Detect which cell encompasses the target text, then output its (X, Y) center coordinate. 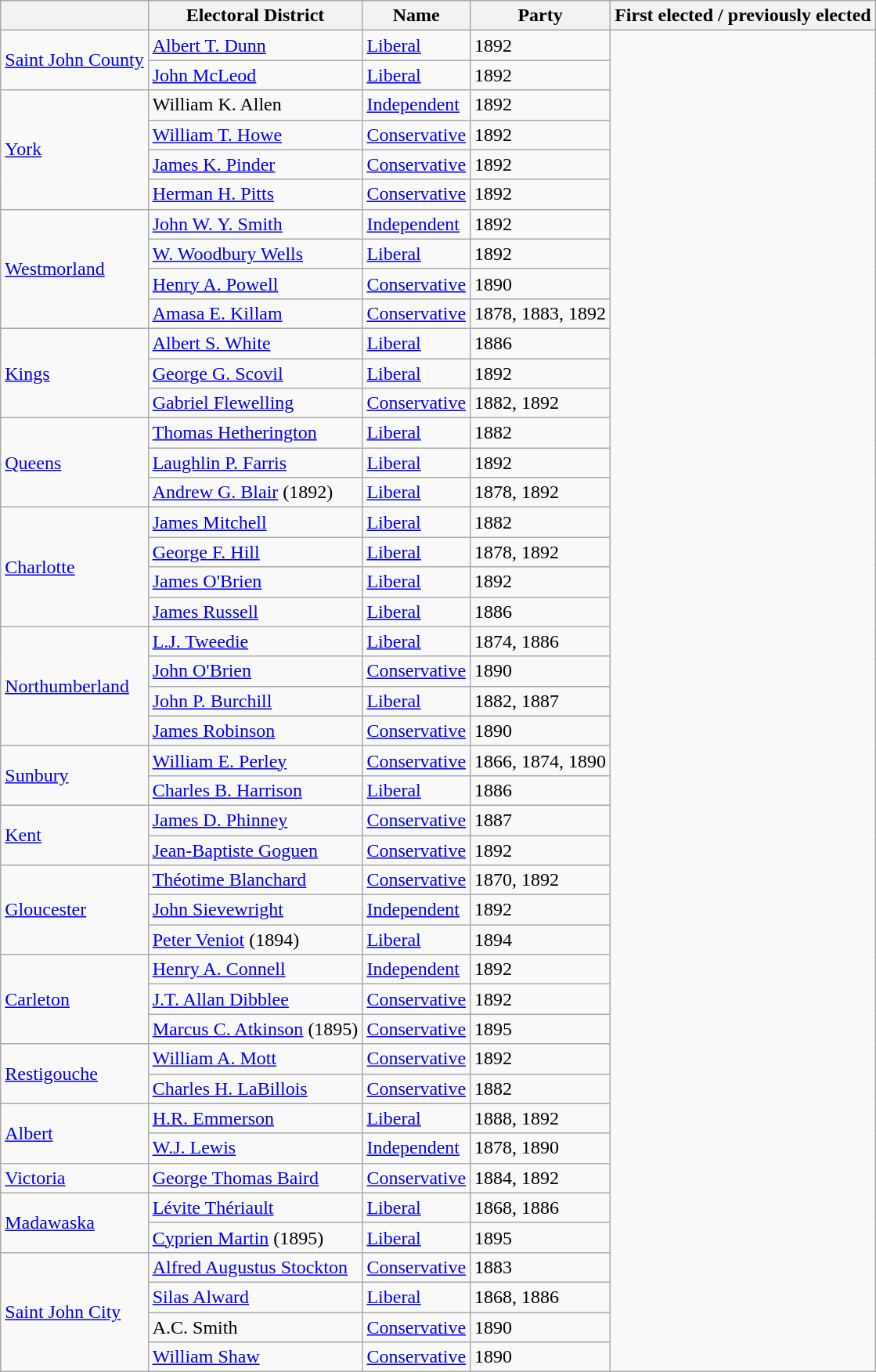
Peter Veniot (1894) (255, 940)
Westmorland (74, 269)
John Sievewright (255, 910)
1878, 1890 (540, 1148)
Alfred Augustus Stockton (255, 1267)
Jean-Baptiste Goguen (255, 850)
1884, 1892 (540, 1178)
1883 (540, 1267)
Saint John County (74, 60)
James Russell (255, 612)
Madawaska (74, 1222)
John P. Burchill (255, 701)
Name (416, 16)
Northumberland (74, 686)
James D. Phinney (255, 820)
Electoral District (255, 16)
James O'Brien (255, 582)
Victoria (74, 1178)
Charlotte (74, 567)
W.J. Lewis (255, 1148)
Thomas Hetherington (255, 433)
Charles B. Harrison (255, 790)
Lévite Thériault (255, 1208)
Herman H. Pitts (255, 194)
1887 (540, 820)
Albert S. White (255, 343)
John McLeod (255, 75)
George Thomas Baird (255, 1178)
James Robinson (255, 731)
George F. Hill (255, 552)
Marcus C. Atkinson (1895) (255, 1029)
Sunbury (74, 775)
Queens (74, 463)
John W. Y. Smith (255, 224)
Cyprien Martin (1895) (255, 1237)
First elected / previously elected (744, 16)
Andrew G. Blair (1892) (255, 493)
J.T. Allan Dibblee (255, 999)
George G. Scovil (255, 374)
A.C. Smith (255, 1327)
Amasa E. Killam (255, 313)
William A. Mott (255, 1059)
James K. Pinder (255, 164)
1866, 1874, 1890 (540, 760)
Saint John City (74, 1312)
Gabriel Flewelling (255, 403)
W. Woodbury Wells (255, 254)
Silas Alward (255, 1297)
Albert (74, 1133)
York (74, 150)
Albert T. Dunn (255, 45)
James Mitchell (255, 522)
1870, 1892 (540, 880)
William T. Howe (255, 135)
1894 (540, 940)
Restigouche (74, 1074)
Laughlin P. Farris (255, 463)
John O'Brien (255, 671)
1882, 1892 (540, 403)
Gloucester (74, 910)
William Shaw (255, 1357)
William K. Allen (255, 105)
1888, 1892 (540, 1118)
William E. Perley (255, 760)
Henry A. Connell (255, 969)
1874, 1886 (540, 641)
Kent (74, 835)
Charles H. LaBillois (255, 1089)
1882, 1887 (540, 701)
L.J. Tweedie (255, 641)
Théotime Blanchard (255, 880)
Kings (74, 373)
1878, 1883, 1892 (540, 313)
Party (540, 16)
H.R. Emmerson (255, 1118)
Henry A. Powell (255, 283)
Carleton (74, 999)
